Capture the cell that displays the provided text and extract its (x, y) central coordinate. 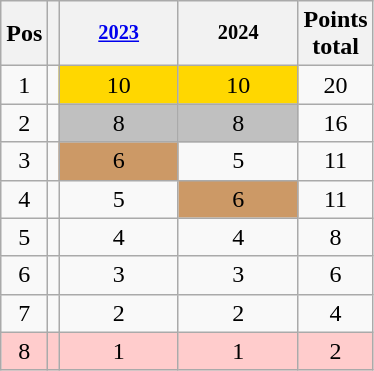
Pointstotal (336, 34)
16 (336, 123)
2023 (119, 34)
Pos (24, 34)
7 (24, 313)
20 (336, 85)
2024 (238, 34)
